Pinpoint the cell where the given text exists, returning its [x, y] midpoint coordinate. 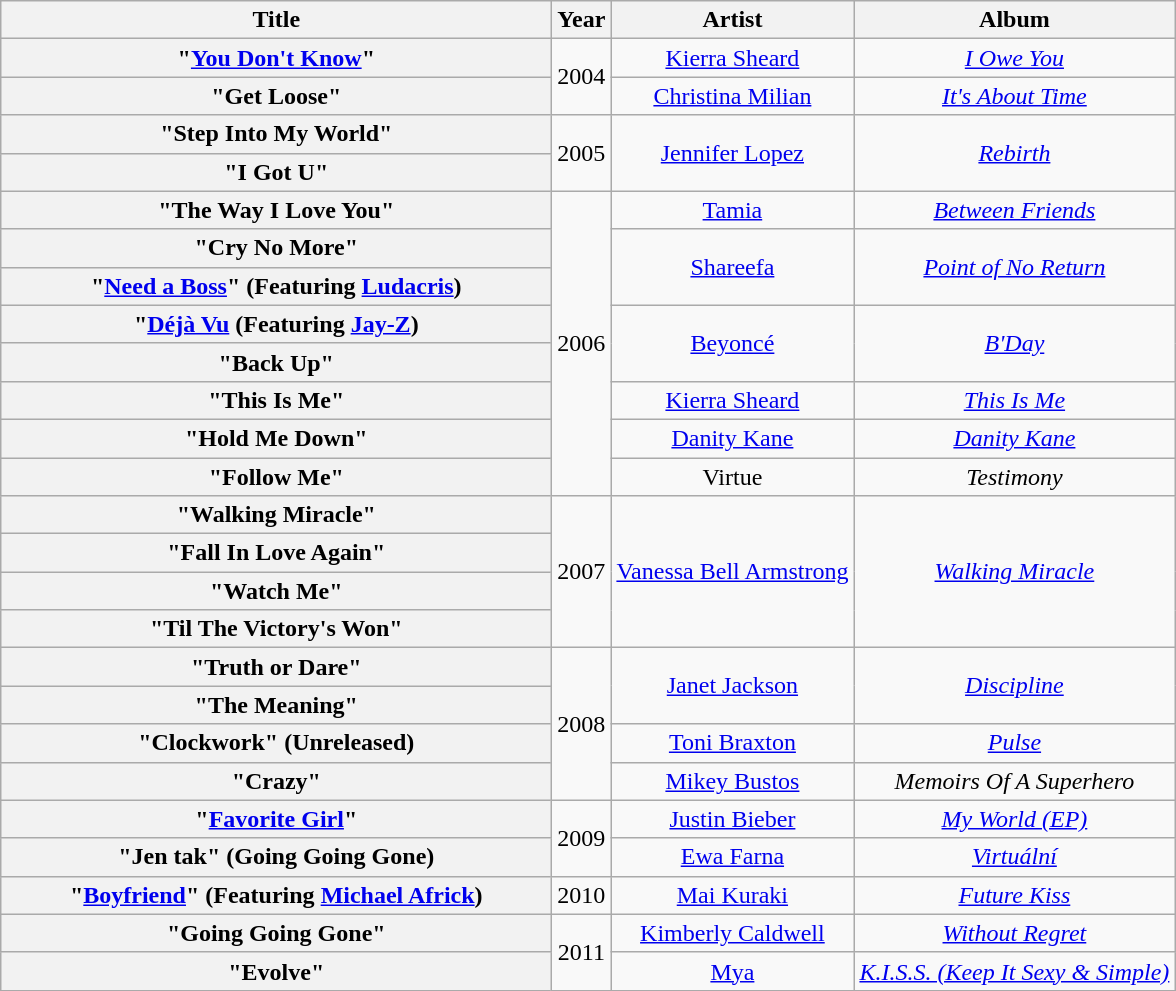
"The Meaning" [276, 705]
Point of No Return [1014, 267]
2005 [582, 153]
"Step Into My World" [276, 134]
Mya [732, 971]
"Hold Me Down" [276, 438]
Memoirs Of A Superhero [1014, 781]
2008 [582, 724]
Virtue [732, 477]
"Get Loose" [276, 96]
Toni Braxton [732, 743]
"Clockwork" (Unreleased) [276, 743]
Janet Jackson [732, 686]
It's About Time [1014, 96]
2009 [582, 838]
Future Kiss [1014, 895]
"You Don't Know" [276, 58]
Ewa Farna [732, 857]
Testimony [1014, 477]
"Til The Victory's Won" [276, 629]
"Fall In Love Again" [276, 553]
"I Got U" [276, 172]
"Walking Miracle" [276, 515]
"Watch Me" [276, 591]
"Truth or Dare" [276, 667]
Mikey Bustos [732, 781]
2006 [582, 343]
Rebirth [1014, 153]
2007 [582, 572]
"Evolve" [276, 971]
B'Day [1014, 343]
"Cry No More" [276, 248]
Beyoncé [732, 343]
"Déjà Vu (Featuring Jay-Z) [276, 324]
2004 [582, 77]
Virtuální [1014, 857]
Discipline [1014, 686]
Album [1014, 20]
"This Is Me" [276, 400]
2010 [582, 895]
Justin Bieber [732, 819]
Year [582, 20]
Without Regret [1014, 933]
2011 [582, 952]
Title [276, 20]
Vanessa Bell Armstrong [732, 572]
"The Way I Love You" [276, 210]
Jennifer Lopez [732, 153]
Between Friends [1014, 210]
Pulse [1014, 743]
This Is Me [1014, 400]
"Crazy" [276, 781]
Shareefa [732, 267]
"Jen tak" (Going Going Gone) [276, 857]
Artist [732, 20]
Mai Kuraki [732, 895]
"Follow Me" [276, 477]
"Boyfriend" (Featuring Michael Africk) [276, 895]
Christina Milian [732, 96]
K.I.S.S. (Keep It Sexy & Simple) [1014, 971]
"Need a Boss" (Featuring Ludacris) [276, 286]
Tamia [732, 210]
Kimberly Caldwell [732, 933]
"Going Going Gone" [276, 933]
I Owe You [1014, 58]
"Favorite Girl" [276, 819]
"Back Up" [276, 362]
Walking Miracle [1014, 572]
My World (EP) [1014, 819]
